Locate the cell with the specified text and output its [x, y] center coordinate. 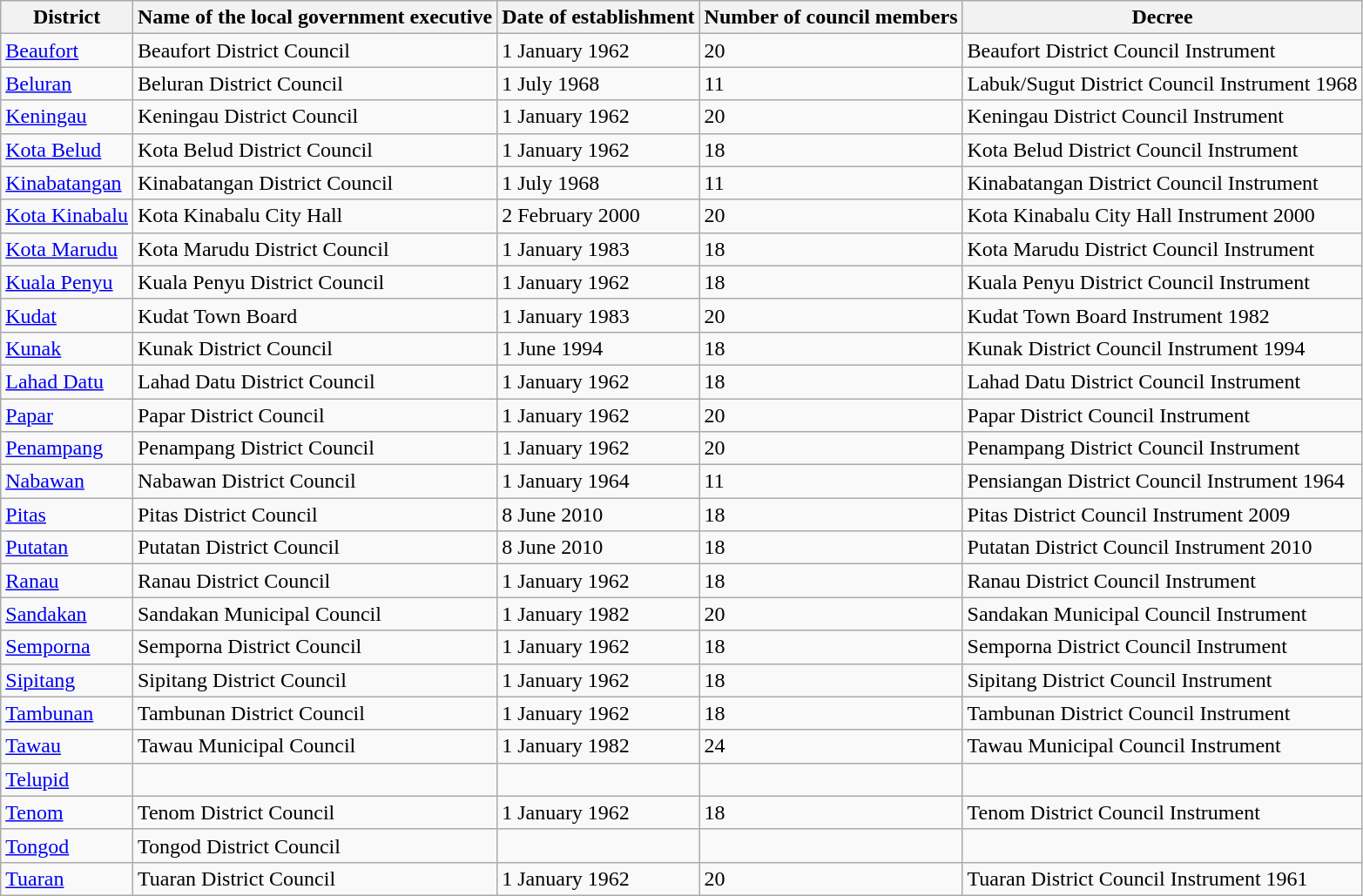
Kuala Penyu District Council Instrument [1162, 282]
Tenom District Council [314, 812]
1 January 1964 [598, 482]
Sipitang District Council Instrument [1162, 680]
Kota Kinabalu City Hall Instrument 2000 [1162, 216]
District [67, 17]
Kota Marudu District Council [314, 249]
Kota Marudu [67, 249]
Tuaran District Council [314, 879]
Sipitang District Council [314, 680]
Lahad Datu [67, 381]
Keningau District Council Instrument [1162, 117]
Tenom District Council Instrument [1162, 812]
Penampang [67, 448]
Papar District Council [314, 415]
Tongod [67, 845]
Sandakan [67, 614]
Keningau [67, 117]
Kinabatangan District Council [314, 183]
Sandakan Municipal Council [314, 614]
Kuala Penyu District Council [314, 282]
Tawau Municipal Council Instrument [1162, 746]
Pitas District Council [314, 515]
Nabawan District Council [314, 482]
Kota Kinabalu City Hall [314, 216]
Kunak [67, 348]
Penampang District Council Instrument [1162, 448]
Semporna District Council [314, 647]
Putatan District Council Instrument 2010 [1162, 548]
Beluran [67, 84]
Number of council members [831, 17]
Beluran District Council [314, 84]
Decree [1162, 17]
Lahad Datu District Council Instrument [1162, 381]
Ranau [67, 581]
Papar District Council Instrument [1162, 415]
Kinabatangan [67, 183]
Kota Kinabalu [67, 216]
Beaufort District Council Instrument [1162, 51]
Kudat Town Board [314, 315]
Tambunan District Council Instrument [1162, 713]
Date of establishment [598, 17]
Labuk/Sugut District Council Instrument 1968 [1162, 84]
Tongod District Council [314, 845]
Telupid [67, 779]
Putatan [67, 548]
Tambunan [67, 713]
Sipitang [67, 680]
Kunak District Council [314, 348]
Tenom [67, 812]
Tawau [67, 746]
1 June 1994 [598, 348]
Name of the local government executive [314, 17]
Lahad Datu District Council [314, 381]
Tuaran District Council Instrument 1961 [1162, 879]
Keningau District Council [314, 117]
Sandakan Municipal Council Instrument [1162, 614]
Pitas [67, 515]
Tuaran [67, 879]
Kota Belud [67, 150]
Kudat Town Board Instrument 1982 [1162, 315]
Papar [67, 415]
Beaufort [67, 51]
Ranau District Council Instrument [1162, 581]
Beaufort District Council [314, 51]
Kota Belud District Council Instrument [1162, 150]
Kota Belud District Council [314, 150]
Tawau Municipal Council [314, 746]
Penampang District Council [314, 448]
Kinabatangan District Council Instrument [1162, 183]
2 February 2000 [598, 216]
Pensiangan District Council Instrument 1964 [1162, 482]
Ranau District Council [314, 581]
Kuala Penyu [67, 282]
Nabawan [67, 482]
Kota Marudu District Council Instrument [1162, 249]
Kunak District Council Instrument 1994 [1162, 348]
Kudat [67, 315]
Tambunan District Council [314, 713]
Putatan District Council [314, 548]
24 [831, 746]
Semporna [67, 647]
Pitas District Council Instrument 2009 [1162, 515]
Semporna District Council Instrument [1162, 647]
